Extract the [x, y] coordinate from the center of the cell holding the provided text.  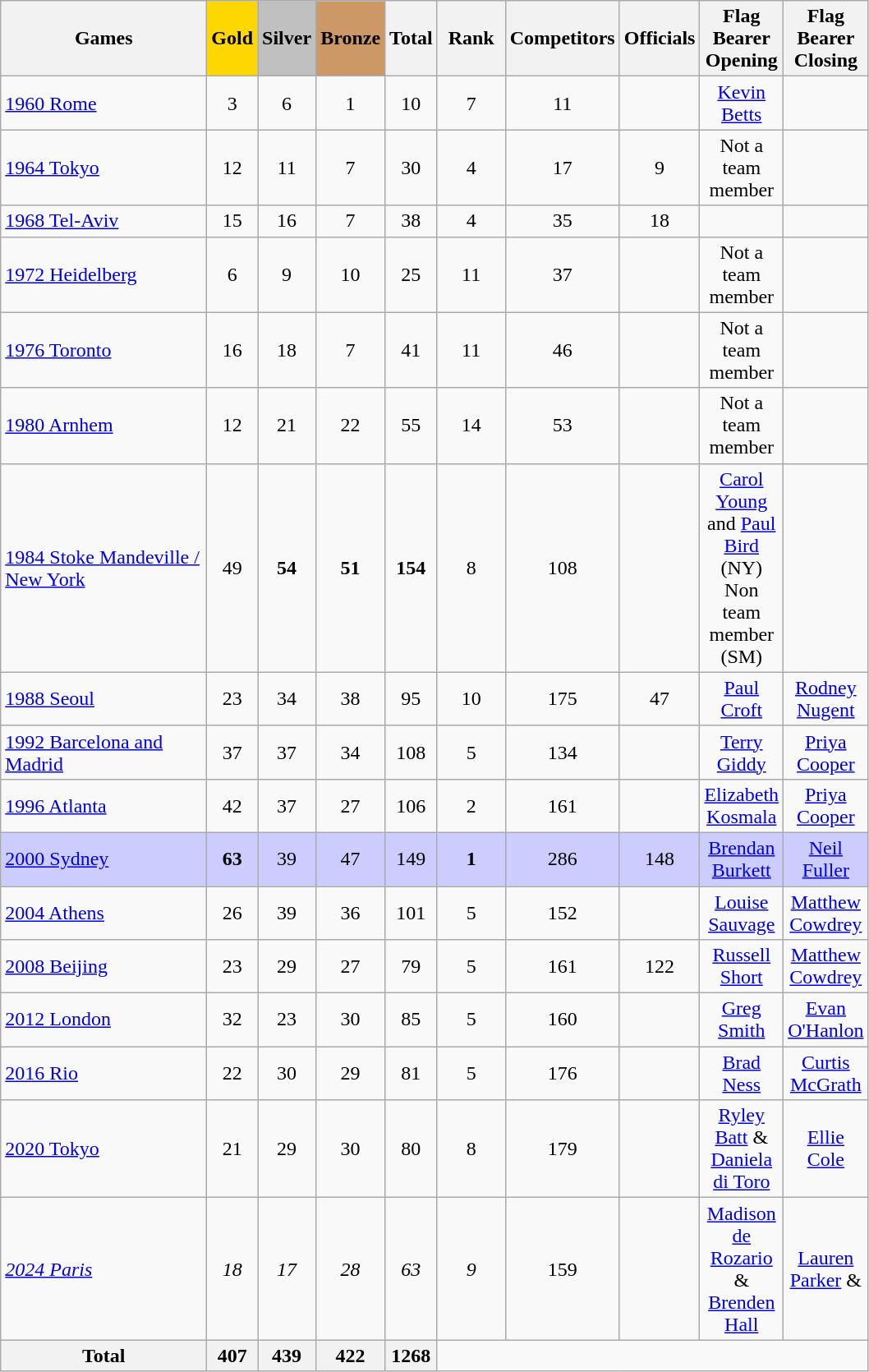
Paul Croft [742, 698]
42 [232, 805]
1992 Barcelona and Madrid [103, 753]
Louise Sauvage [742, 912]
85 [412, 1020]
1996 Atlanta [103, 805]
106 [412, 805]
Silver [287, 39]
35 [562, 221]
179 [562, 1149]
Rodney Nugent [826, 698]
176 [562, 1073]
1984 Stoke Mandeville / New York [103, 568]
422 [351, 1356]
Flag Bearer Closing [826, 39]
Russell Short [742, 966]
Neil Fuller [826, 859]
53 [562, 426]
81 [412, 1073]
286 [562, 859]
2000 Sydney [103, 859]
1988 Seoul [103, 698]
439 [287, 1356]
122 [660, 966]
49 [232, 568]
2020 Tokyo [103, 1149]
154 [412, 568]
Gold [232, 39]
14 [471, 426]
2024 Paris [103, 1268]
Ellie Cole [826, 1149]
Ryley Batt & Daniela di Toro [742, 1149]
Brendan Burkett [742, 859]
25 [412, 274]
41 [412, 350]
Officials [660, 39]
2012 London [103, 1020]
152 [562, 912]
95 [412, 698]
2016 Rio [103, 1073]
101 [412, 912]
134 [562, 753]
1268 [412, 1356]
Curtis McGrath [826, 1073]
1968 Tel-Aviv [103, 221]
Madison de Rozario & Brenden Hall [742, 1268]
3 [232, 104]
407 [232, 1356]
Elizabeth Kosmala [742, 805]
46 [562, 350]
Flag Bearer Opening [742, 39]
149 [412, 859]
55 [412, 426]
Evan O'Hanlon [826, 1020]
79 [412, 966]
15 [232, 221]
2008 Beijing [103, 966]
80 [412, 1149]
Competitors [562, 39]
1976 Toronto [103, 350]
54 [287, 568]
Bronze [351, 39]
2004 Athens [103, 912]
160 [562, 1020]
26 [232, 912]
1980 Arnhem [103, 426]
32 [232, 1020]
Brad Ness [742, 1073]
1964 Tokyo [103, 168]
2 [471, 805]
Lauren Parker & [826, 1268]
28 [351, 1268]
Games [103, 39]
Carol Young and Paul Bird (NY)Non team member (SM) [742, 568]
148 [660, 859]
175 [562, 698]
Terry Giddy [742, 753]
51 [351, 568]
159 [562, 1268]
1960 Rome [103, 104]
1972 Heidelberg [103, 274]
36 [351, 912]
Kevin Betts [742, 104]
Greg Smith [742, 1020]
Rank [471, 39]
